Locate the cell with the specified text and output its (X, Y) center coordinate. 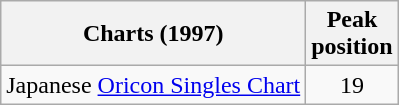
Peakposition (352, 34)
Charts (1997) (154, 34)
Japanese Oricon Singles Chart (154, 85)
19 (352, 85)
